From the cell containing the given text, extract its center point as (x, y) coordinate. 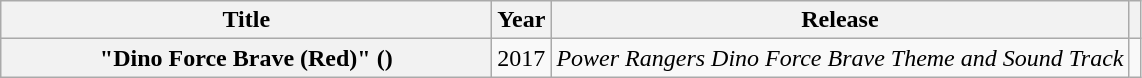
Title (246, 20)
Power Rangers Dino Force Brave Theme and Sound Track (840, 58)
2017 (522, 58)
Year (522, 20)
Release (840, 20)
"Dino Force Brave (Red)" () (246, 58)
